Pinpoint the cell where the given text exists, returning its [x, y] midpoint coordinate. 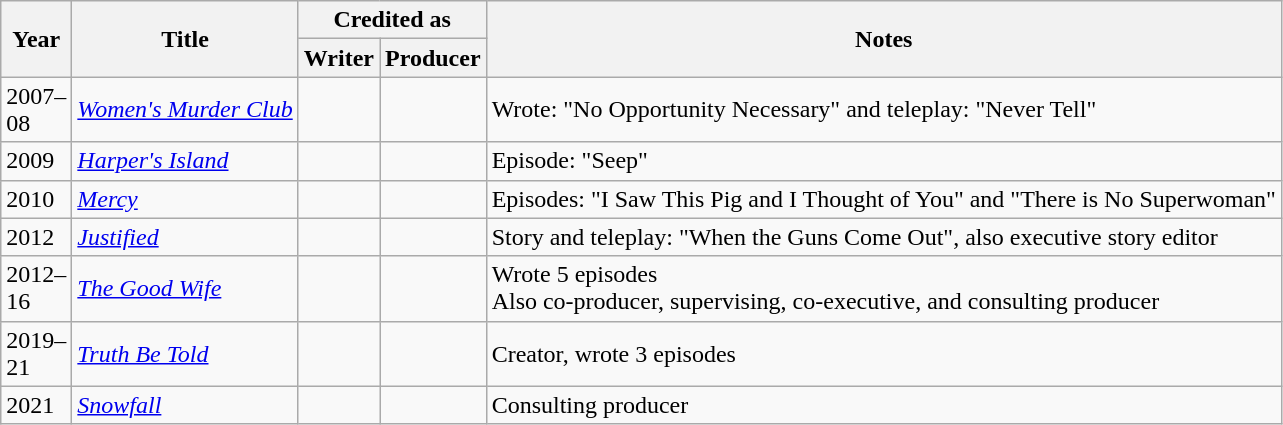
2012 [36, 237]
2007–08 [36, 110]
Truth Be Told [185, 354]
Story and teleplay: "When the Guns Come Out", also executive story editor [884, 237]
2009 [36, 161]
Mercy [185, 199]
Wrote: "No Opportunity Necessary" and teleplay: "Never Tell" [884, 110]
Snowfall [185, 405]
Producer [434, 58]
Credited as [392, 20]
2010 [36, 199]
2012–16 [36, 288]
Consulting producer [884, 405]
Notes [884, 39]
Writer [338, 58]
Justified [185, 237]
Episode: "Seep" [884, 161]
Title [185, 39]
Harper's Island [185, 161]
Wrote 5 episodesAlso co-producer, supervising, co-executive, and consulting producer [884, 288]
Year [36, 39]
Creator, wrote 3 episodes [884, 354]
2019–21 [36, 354]
Episodes: "I Saw This Pig and I Thought of You" and "There is No Superwoman" [884, 199]
Women's Murder Club [185, 110]
2021 [36, 405]
The Good Wife [185, 288]
